From the cell containing the given text, extract its center point as [x, y] coordinate. 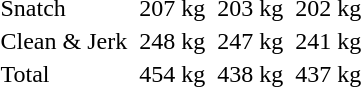
248 kg [172, 41]
247 kg [250, 41]
